Identify which cell holds the provided text, then report its [x, y] central coordinate. 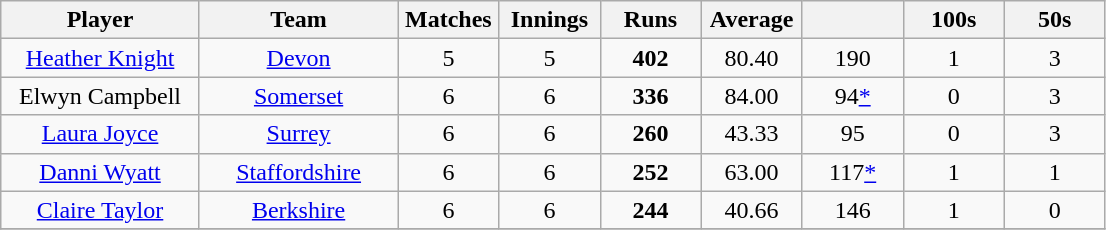
Laura Joyce [100, 134]
Runs [650, 20]
Average [752, 20]
Innings [550, 20]
Surrey [298, 134]
40.66 [752, 210]
50s [1054, 20]
100s [954, 20]
Berkshire [298, 210]
Heather Knight [100, 58]
Player [100, 20]
Danni Wyatt [100, 172]
Devon [298, 58]
63.00 [752, 172]
Claire Taylor [100, 210]
Matches [448, 20]
84.00 [752, 96]
95 [852, 134]
117* [852, 172]
Elwyn Campbell [100, 96]
43.33 [752, 134]
94* [852, 96]
244 [650, 210]
Team [298, 20]
336 [650, 96]
Staffordshire [298, 172]
190 [852, 58]
402 [650, 58]
Somerset [298, 96]
252 [650, 172]
260 [650, 134]
80.40 [752, 58]
146 [852, 210]
